Scan for the cell matching the given text and deliver its (X, Y) coordinate at center. 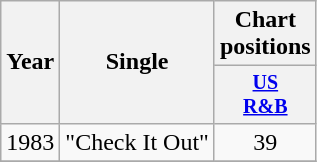
"Check It Out" (138, 142)
1983 (30, 142)
Year (30, 62)
Chart positions (265, 34)
USR&B (265, 94)
Single (138, 62)
39 (265, 142)
